Return (x, y) of the center of cell containing provided text 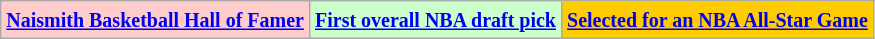
First overall NBA draft pick (435, 20)
Naismith Basketball Hall of Famer (156, 20)
Selected for an NBA All-Star Game (718, 20)
